Scan for the cell matching the given text and deliver its (x, y) coordinate at center. 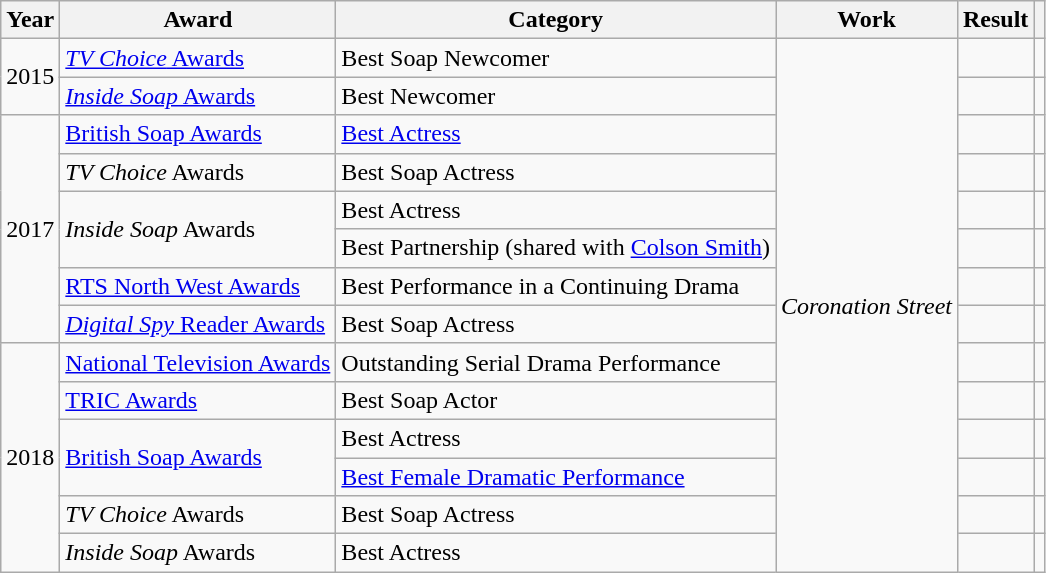
National Television Awards (198, 362)
Outstanding Serial Drama Performance (556, 362)
2015 (30, 77)
Best Partnership (shared with Colson Smith) (556, 248)
Award (198, 20)
Best Performance in a Continuing Drama (556, 286)
Year (30, 20)
2017 (30, 229)
2018 (30, 457)
Work (867, 20)
Best Female Dramatic Performance (556, 477)
Best Soap Actor (556, 400)
Result (995, 20)
RTS North West Awards (198, 286)
Best Newcomer (556, 96)
Digital Spy Reader Awards (198, 324)
Best Soap Newcomer (556, 58)
Category (556, 20)
Coronation Street (867, 306)
TRIC Awards (198, 400)
